Output the [x, y] coordinate of the center of the cell containing the given text.  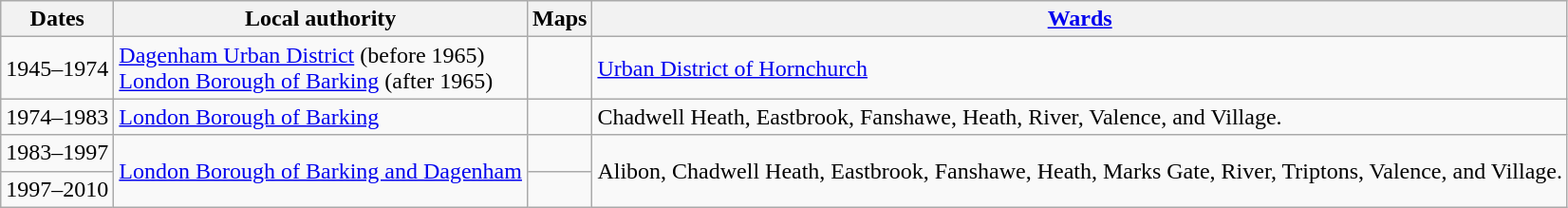
Maps [559, 19]
Chadwell Heath, Eastbrook, Fanshawe, Heath, River, Valence, and Village. [1080, 117]
London Borough of Barking [321, 117]
Local authority [321, 19]
Dagenham Urban District (before 1965)London Borough of Barking (after 1965) [321, 68]
Wards [1080, 19]
1983–1997 [57, 153]
1997–2010 [57, 189]
London Borough of Barking and Dagenham [321, 171]
Dates [57, 19]
1974–1983 [57, 117]
Alibon, Chadwell Heath, Eastbrook, Fanshawe, Heath, Marks Gate, River, Triptons, Valence, and Village. [1080, 171]
Urban District of Hornchurch [1080, 68]
1945–1974 [57, 68]
